Extract the [x, y] coordinate from the center of the cell holding the provided text.  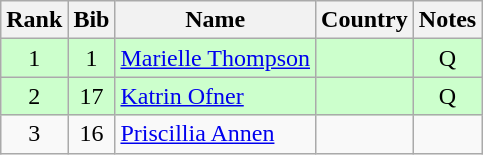
17 [92, 96]
Notes [447, 20]
Country [365, 20]
Marielle Thompson [216, 58]
16 [92, 134]
Katrin Ofner [216, 96]
Rank [34, 20]
Name [216, 20]
Priscillia Annen [216, 134]
Bib [92, 20]
3 [34, 134]
2 [34, 96]
